Capture the cell that displays the provided text and extract its [x, y] central coordinate. 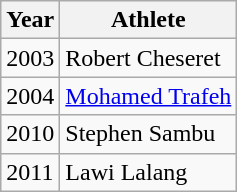
Robert Cheseret [148, 58]
Mohamed Trafeh [148, 96]
2003 [30, 58]
2010 [30, 134]
2011 [30, 172]
2004 [30, 96]
Lawi Lalang [148, 172]
Stephen Sambu [148, 134]
Year [30, 20]
Athlete [148, 20]
